Detect which cell encompasses the target text, then output its [x, y] center coordinate. 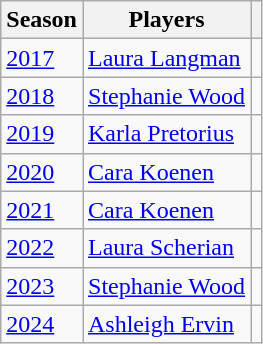
2024 [42, 324]
2019 [42, 134]
Laura Langman [166, 58]
2017 [42, 58]
2023 [42, 286]
Players [166, 20]
2022 [42, 248]
2020 [42, 172]
2021 [42, 210]
2018 [42, 96]
Laura Scherian [166, 248]
Ashleigh Ervin [166, 324]
Season [42, 20]
Karla Pretorius [166, 134]
